Provide the (X, Y) coordinate of the cell's center where the given text is located.  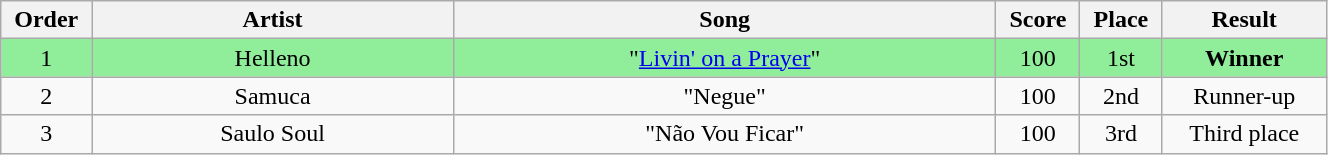
2nd (1121, 96)
Samuca (273, 96)
"Negue" (724, 96)
3rd (1121, 134)
Runner-up (1244, 96)
Helleno (273, 58)
Score (1038, 20)
Winner (1244, 58)
Song (724, 20)
Result (1244, 20)
Place (1121, 20)
"Livin' on a Prayer" (724, 58)
"Não Vou Ficar" (724, 134)
3 (46, 134)
Order (46, 20)
Third place (1244, 134)
Saulo Soul (273, 134)
1 (46, 58)
Artist (273, 20)
1st (1121, 58)
2 (46, 96)
